For the text-containing cell, return its midpoint in [X, Y] coordinate format. 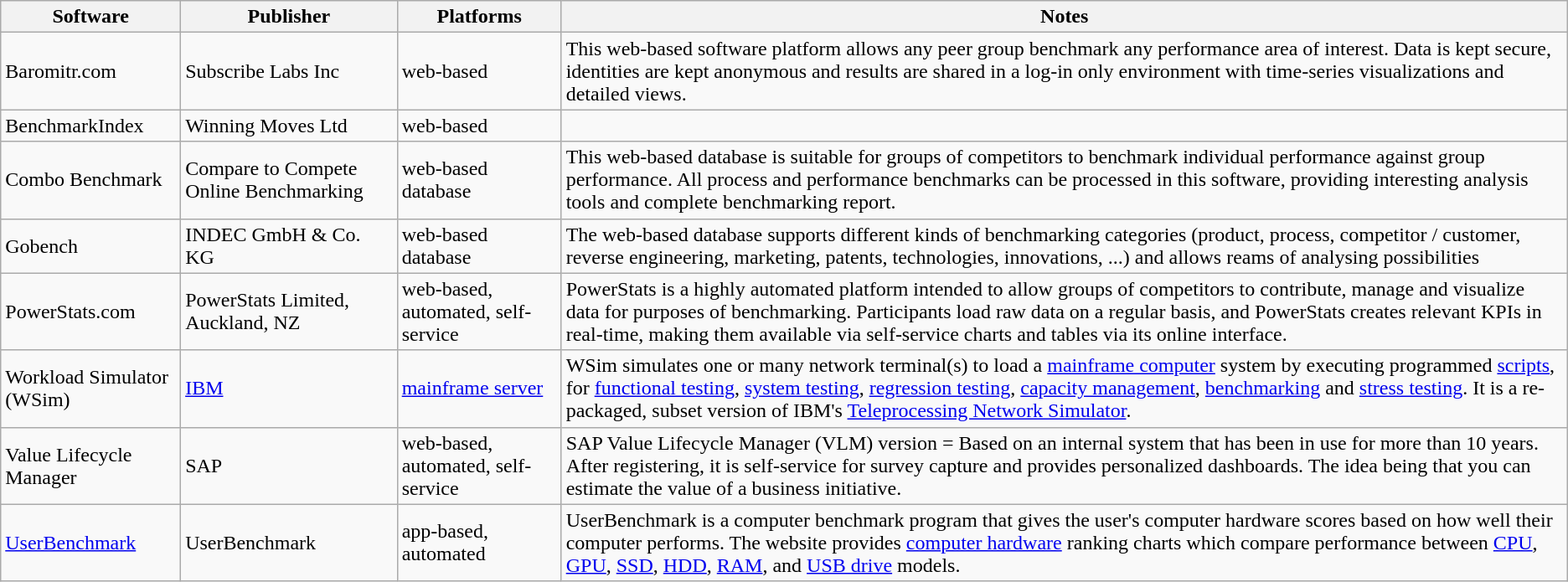
Gobench [90, 246]
Workload Simulator (WSim) [90, 389]
Platforms [479, 17]
Compare to Compete Online Benchmarking [290, 180]
SAP [290, 466]
PowerStats.com [90, 312]
PowerStats Limited, Auckland, NZ [290, 312]
app-based, automated [479, 543]
Software [90, 17]
Combo Benchmark [90, 180]
mainframe server [479, 389]
Baromitr.com [90, 71]
BenchmarkIndex [90, 126]
IBM [290, 389]
Winning Moves Ltd [290, 126]
Value Lifecycle Manager [90, 466]
Publisher [290, 17]
Notes [1064, 17]
INDEC GmbH & Co. KG [290, 246]
Subscribe Labs Inc [290, 71]
